Determine the [X, Y] coordinate at the center of the cell enclosing the given text.  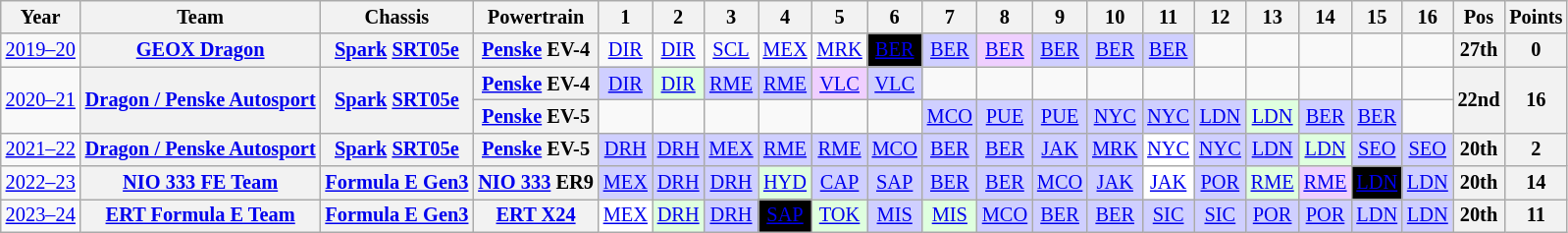
TOK [839, 215]
22nd [1480, 100]
6 [895, 17]
13 [1273, 17]
SCL [732, 50]
10 [1115, 17]
27th [1480, 50]
1 [626, 17]
HYD [785, 183]
ERT Formula E Team [200, 215]
9 [1060, 17]
ERT X24 [536, 215]
2020–21 [41, 100]
5 [839, 17]
4 [785, 17]
3 [732, 17]
Chassis [397, 17]
Pos [1480, 17]
GEOX Dragon [200, 50]
2022–23 [41, 183]
2019–20 [41, 50]
NIO 333 ER9 [536, 183]
8 [1005, 17]
Year [41, 17]
NIO 333 FE Team [200, 183]
Points [1536, 17]
Powertrain [536, 17]
15 [1377, 17]
2021–22 [41, 149]
CAP [839, 183]
0 [1536, 50]
Team [200, 17]
2023–24 [41, 215]
7 [950, 17]
12 [1221, 17]
